Capture the cell that displays the provided text and extract its [x, y] central coordinate. 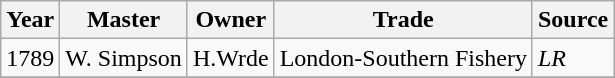
W. Simpson [124, 58]
Owner [230, 20]
Source [572, 20]
Year [30, 20]
Trade [403, 20]
1789 [30, 58]
London-Southern Fishery [403, 58]
H.Wrde [230, 58]
Master [124, 20]
LR [572, 58]
